Extract the (x, y) coordinate from the center of the cell holding the provided text.  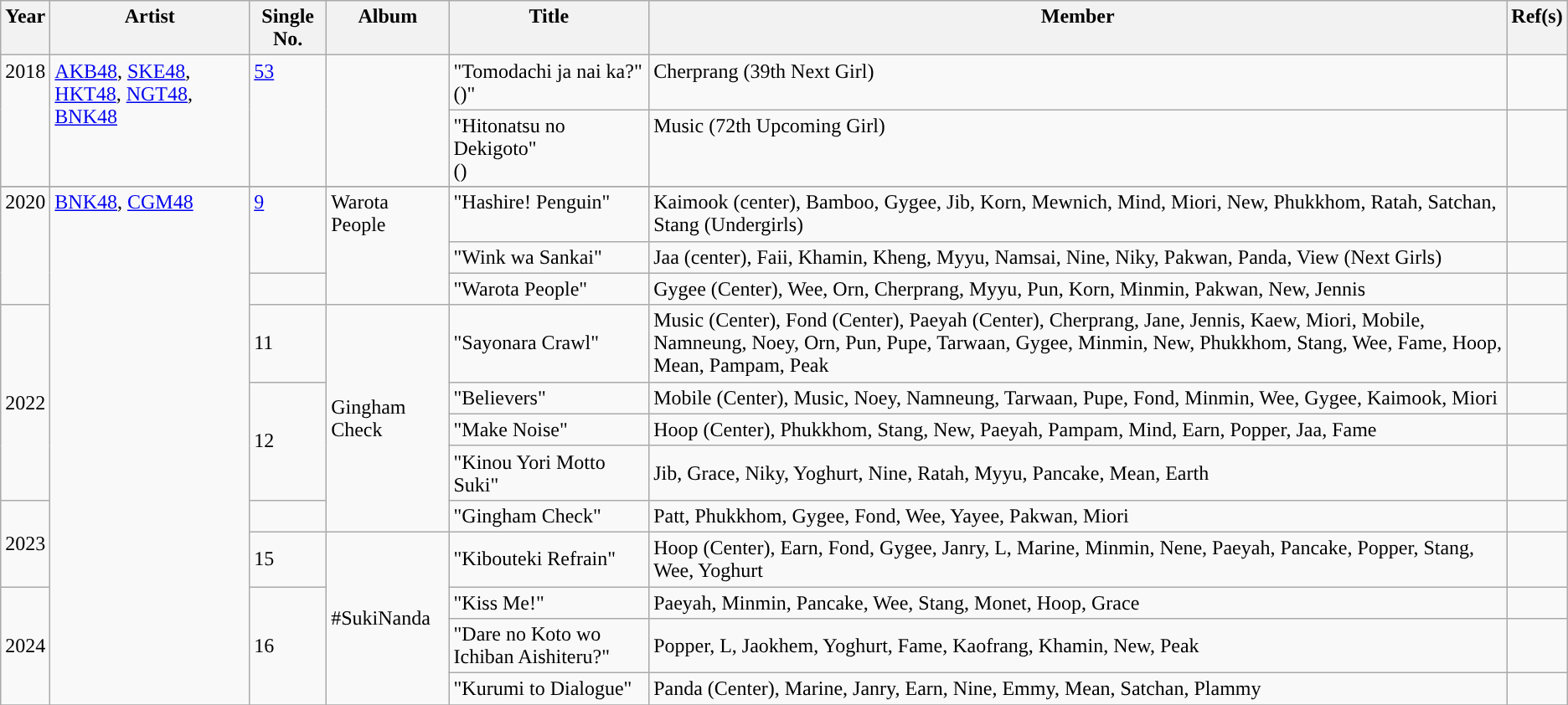
Gygee (Center), Wee, Orn, Cherprang, Myyu, Pun, Korn, Minmin, Pakwan, New, Jennis (1078, 289)
11 (288, 343)
Member (1078, 28)
2020 (25, 246)
Paeyah, Minmin, Pancake, Wee, Stang, Monet, Hoop, Grace (1078, 602)
Jaa (center), Faii, Khamin, Kheng, Myyu, Namsai, Nine, Niky, Pakwan, Panda, View (Next Girls) (1078, 257)
Year (25, 28)
Warota People (388, 246)
"Believers" (549, 398)
Cherprang (39th Next Girl) (1078, 82)
Hoop (Center), Earn, Fond, Gygee, Janry, L, Marine, Minmin, Nene, Paeyah, Pancake, Popper, Stang, Wee, Yoghurt (1078, 559)
BNK48, CGM48 (150, 445)
Ref(s) (1537, 28)
15 (288, 559)
"Kibouteki Refrain" (549, 559)
"Warota People" (549, 289)
12 (288, 440)
"Sayonara Crawl" (549, 343)
"Kiss Me!" (549, 602)
"Dare no Koto wo Ichiban Aishiteru?" (549, 646)
53 (288, 121)
"Kurumi to Dialogue" (549, 689)
"Hitonatsu no Dekigoto"() (549, 148)
Gingham Check (388, 419)
2022 (25, 402)
Single No. (288, 28)
2018 (25, 121)
Hoop (Center), Phukkhom, Stang, New, Paeyah, Pampam, Mind, Earn, Popper, Jaa, Fame (1078, 430)
Mobile (Center), Music, Noey, Namneung, Tarwaan, Pupe, Fond, Minmin, Wee, Gygee, Kaimook, Miori (1078, 398)
Album (388, 28)
"Make Noise" (549, 430)
Popper, L, Jaokhem, Yoghurt, Fame, Kaofrang, Khamin, New, Peak (1078, 646)
Kaimook (center), Bamboo, Gygee, Jib, Korn, Mewnich, Mind, Miori, New, Phukkhom, Ratah, Satchan, Stang (Undergirls) (1078, 214)
16 (288, 645)
Title (549, 28)
Panda (Center), Marine, Janry, Earn, Nine, Emmy, Mean, Satchan, Plammy (1078, 689)
Patt, Phukkhom, Gygee, Fond, Wee, Yayee, Pakwan, Miori (1078, 516)
"Tomodachi ja nai ka?"()" (549, 82)
9 (288, 229)
2023 (25, 543)
Music (72th Upcoming Girl) (1078, 148)
Artist (150, 28)
"Gingham Check" (549, 516)
"Hashire! Penguin" (549, 214)
"Kinou Yori Motto Suki" (549, 472)
AKB48, SKE48, HKT48, NGT48, BNK48 (150, 121)
#SukiNanda (388, 618)
2024 (25, 645)
"Wink wa Sankai" (549, 257)
Jib, Grace, Niky, Yoghurt, Nine, Ratah, Myyu, Pancake, Mean, Earth (1078, 472)
